Return [x, y] of the center of cell containing provided text 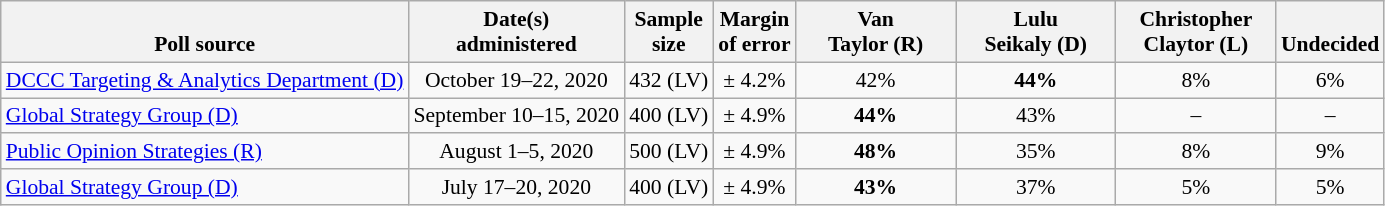
October 19–22, 2020 [516, 80]
July 17–20, 2020 [516, 187]
DCCC Targeting & Analytics Department (D) [205, 80]
432 (LV) [668, 80]
Undecided [1330, 32]
LuluSeikaly (D) [1036, 32]
September 10–15, 2020 [516, 116]
42% [876, 80]
Public Opinion Strategies (R) [205, 152]
ChristopherClaytor (L) [1196, 32]
Samplesize [668, 32]
6% [1330, 80]
Date(s)administered [516, 32]
500 (LV) [668, 152]
August 1–5, 2020 [516, 152]
37% [1036, 187]
48% [876, 152]
9% [1330, 152]
± 4.2% [754, 80]
35% [1036, 152]
Marginof error [754, 32]
VanTaylor (R) [876, 32]
Poll source [205, 32]
